From the cell containing the given text, extract its center point as (x, y) coordinate. 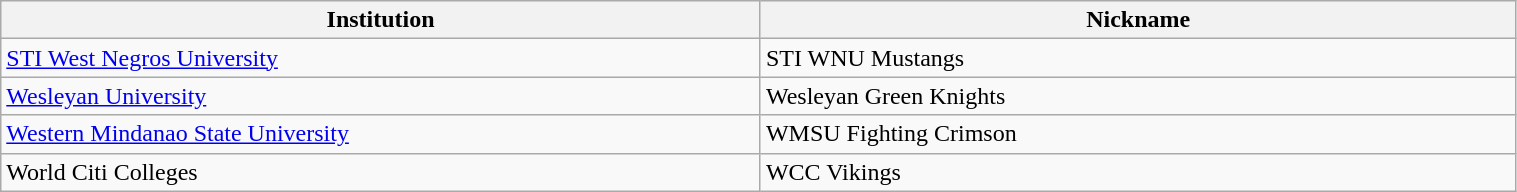
STI West Negros University (381, 58)
WCC Vikings (1138, 172)
WMSU Fighting Crimson (1138, 134)
World Citi Colleges (381, 172)
Wesleyan Green Knights (1138, 96)
Institution (381, 20)
STI WNU Mustangs (1138, 58)
Western Mindanao State University (381, 134)
Nickname (1138, 20)
Wesleyan University (381, 96)
